Identify which cell holds the provided text, then report its [x, y] central coordinate. 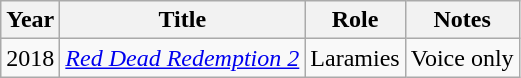
Title [182, 20]
Red Dead Redemption 2 [182, 58]
2018 [30, 58]
Voice only [462, 58]
Role [355, 20]
Year [30, 20]
Laramies [355, 58]
Notes [462, 20]
